Find where the given text appears and provide that cell's center as (x, y) coordinate. 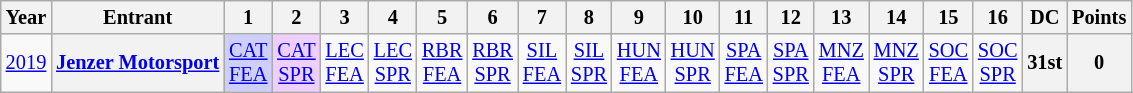
SPASPR (791, 63)
6 (492, 17)
5 (442, 17)
MNZSPR (896, 63)
2019 (26, 63)
DC (1044, 17)
15 (948, 17)
LECSPR (393, 63)
10 (693, 17)
13 (842, 17)
MNZFEA (842, 63)
RBRSPR (492, 63)
9 (639, 17)
SOCFEA (948, 63)
SOCSPR (998, 63)
LECFEA (344, 63)
Entrant (138, 17)
2 (296, 17)
0 (1099, 63)
Year (26, 17)
HUNSPR (693, 63)
12 (791, 17)
SILFEA (542, 63)
3 (344, 17)
8 (589, 17)
1 (248, 17)
11 (744, 17)
CATFEA (248, 63)
4 (393, 17)
RBRFEA (442, 63)
CATSPR (296, 63)
7 (542, 17)
SPAFEA (744, 63)
Points (1099, 17)
16 (998, 17)
31st (1044, 63)
SILSPR (589, 63)
HUNFEA (639, 63)
14 (896, 17)
Jenzer Motorsport (138, 63)
